Locate the cell with the specified text and output its (X, Y) center coordinate. 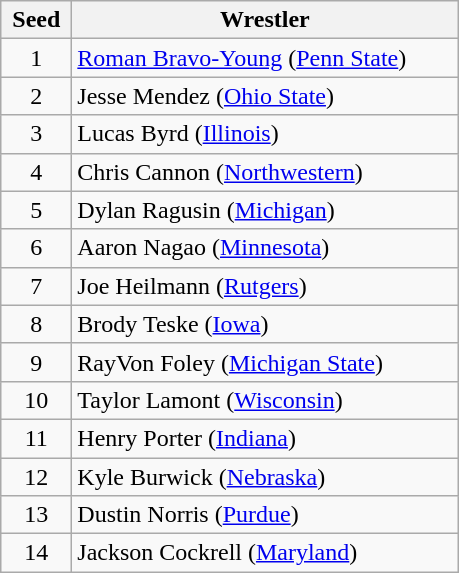
Dustin Norris (Purdue) (265, 515)
Henry Porter (Indiana) (265, 438)
9 (36, 362)
Taylor Lamont (Wisconsin) (265, 400)
Brody Teske (Iowa) (265, 324)
Jackson Cockrell (Maryland) (265, 553)
Roman Bravo-Young (Penn State) (265, 58)
Lucas Byrd (Illinois) (265, 134)
6 (36, 248)
Jesse Mendez (Ohio State) (265, 96)
10 (36, 400)
7 (36, 286)
Wrestler (265, 20)
Chris Cannon (Northwestern) (265, 172)
Seed (36, 20)
8 (36, 324)
3 (36, 134)
Joe Heilmann (Rutgers) (265, 286)
12 (36, 477)
14 (36, 553)
13 (36, 515)
RayVon Foley (Michigan State) (265, 362)
Kyle Burwick (Nebraska) (265, 477)
2 (36, 96)
Aaron Nagao (Minnesota) (265, 248)
11 (36, 438)
Dylan Ragusin (Michigan) (265, 210)
4 (36, 172)
1 (36, 58)
5 (36, 210)
